Find where the given text appears and provide that cell's center as (X, Y) coordinate. 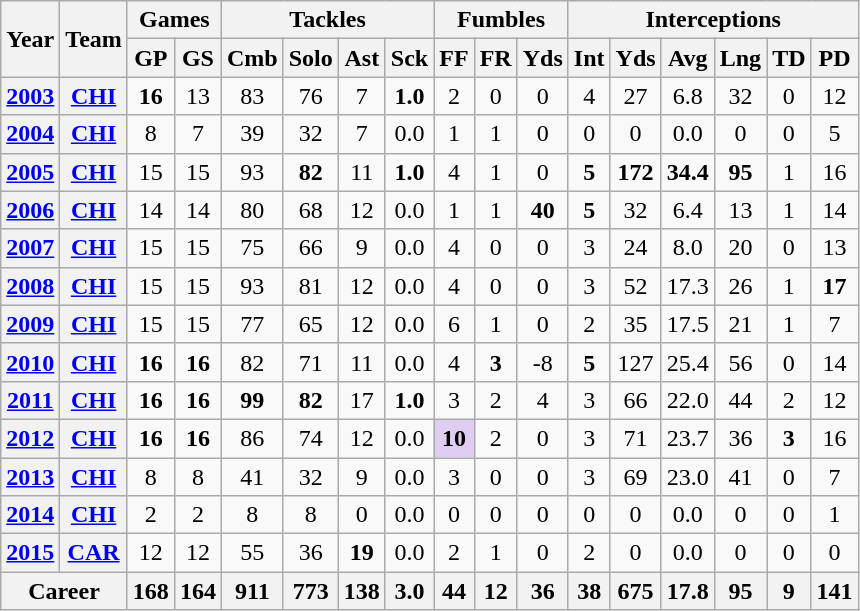
Int (589, 58)
74 (310, 438)
52 (636, 286)
39 (252, 134)
80 (252, 210)
3.0 (409, 591)
55 (252, 553)
2009 (30, 324)
Avg (688, 58)
PD (834, 58)
Interceptions (713, 20)
164 (198, 591)
2007 (30, 248)
6.4 (688, 210)
TD (789, 58)
20 (740, 248)
76 (310, 96)
21 (740, 324)
26 (740, 286)
2013 (30, 477)
127 (636, 362)
FR (496, 58)
8.0 (688, 248)
23.7 (688, 438)
Tackles (327, 20)
22.0 (688, 400)
6.8 (688, 96)
2015 (30, 553)
25.4 (688, 362)
27 (636, 96)
138 (362, 591)
CAR (94, 553)
17.5 (688, 324)
34.4 (688, 172)
2011 (30, 400)
Cmb (252, 58)
24 (636, 248)
35 (636, 324)
17.8 (688, 591)
911 (252, 591)
68 (310, 210)
81 (310, 286)
Lng (740, 58)
86 (252, 438)
773 (310, 591)
6 (454, 324)
2014 (30, 515)
Sck (409, 58)
56 (740, 362)
2008 (30, 286)
99 (252, 400)
75 (252, 248)
2010 (30, 362)
FF (454, 58)
Team (94, 39)
38 (589, 591)
40 (542, 210)
2004 (30, 134)
65 (310, 324)
77 (252, 324)
2003 (30, 96)
141 (834, 591)
17.3 (688, 286)
69 (636, 477)
-8 (542, 362)
172 (636, 172)
10 (454, 438)
2006 (30, 210)
23.0 (688, 477)
2012 (30, 438)
168 (150, 591)
Career (64, 591)
GP (150, 58)
GS (198, 58)
Games (174, 20)
Fumbles (502, 20)
Solo (310, 58)
19 (362, 553)
83 (252, 96)
Ast (362, 58)
2005 (30, 172)
675 (636, 591)
Year (30, 39)
